Provide the [x, y] coordinate of the cell's center where the given text is located.  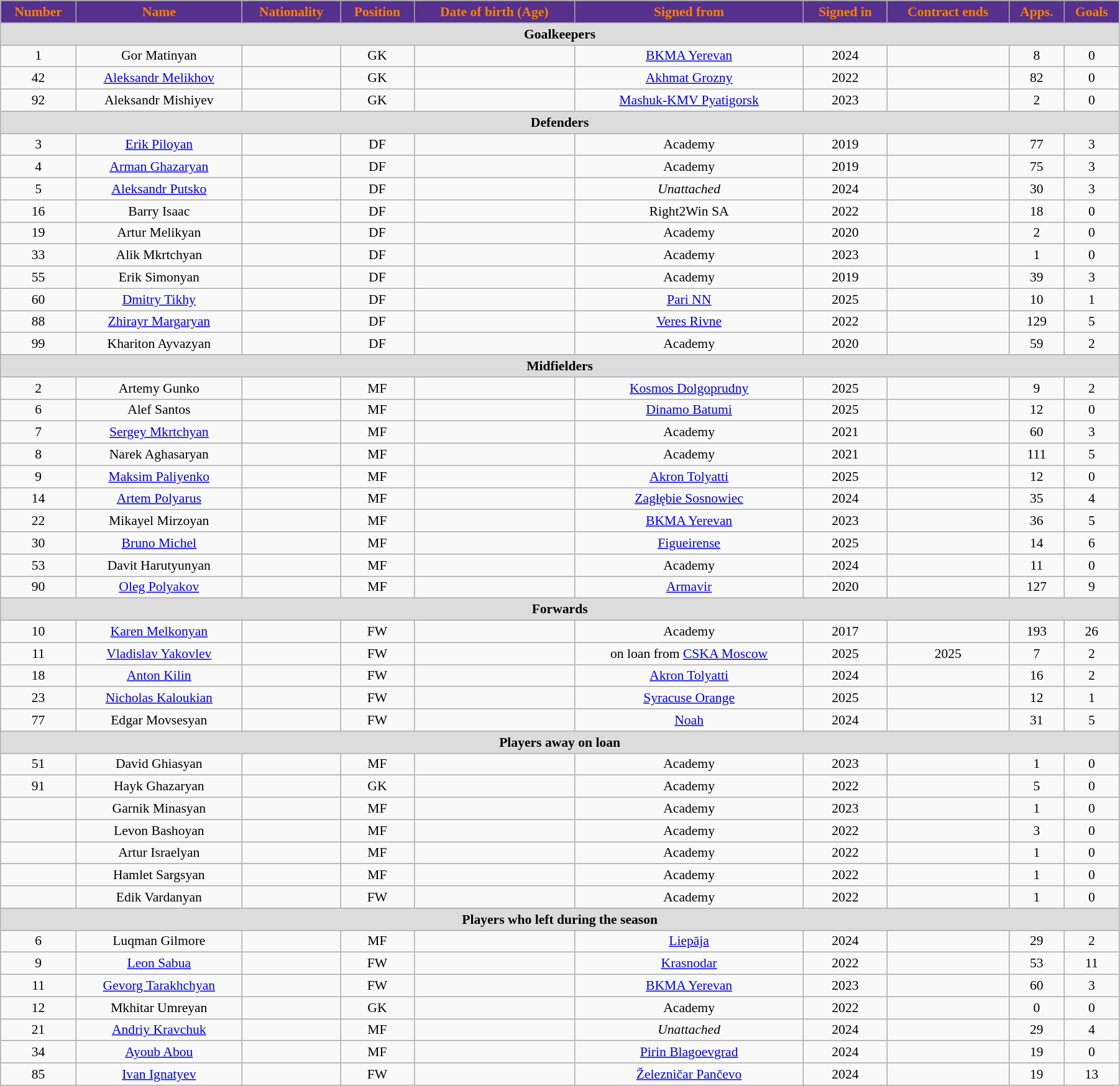
75 [1037, 167]
Mikayel Mirzoyan [159, 521]
Nationality [291, 12]
Hamlet Sargsyan [159, 875]
Vladislav Yakovlev [159, 654]
42 [39, 78]
Goals [1091, 12]
Figueirense [689, 543]
34 [39, 1052]
Alef Santos [159, 410]
51 [39, 764]
Players away on loan [560, 742]
33 [39, 255]
Syracuse Orange [689, 698]
Aleksandr Putsko [159, 189]
Mkhitar Umreyan [159, 1008]
22 [39, 521]
Signed from [689, 12]
Pari NN [689, 299]
Akhmat Grozny [689, 78]
Signed in [845, 12]
35 [1037, 499]
13 [1091, 1074]
111 [1037, 455]
Dmitry Tikhy [159, 299]
Nicholas Kaloukian [159, 698]
91 [39, 787]
31 [1037, 720]
Edik Vardanyan [159, 897]
Zagłębie Sosnowiec [689, 499]
Artur Israelyan [159, 853]
Ivan Ignatyev [159, 1074]
Aleksandr Mishiyev [159, 101]
23 [39, 698]
39 [1037, 278]
82 [1037, 78]
Davit Harutyunyan [159, 565]
85 [39, 1074]
Narek Aghasaryan [159, 455]
Gevorg Tarakhchyan [159, 986]
Hayk Ghazaryan [159, 787]
Date of birth (Age) [494, 12]
Gor Matinyan [159, 56]
Armavir [689, 587]
Name [159, 12]
Železničar Pančevo [689, 1074]
David Ghiasyan [159, 764]
Bruno Michel [159, 543]
Luqman Gilmore [159, 941]
Barry Isaac [159, 211]
88 [39, 322]
Artur Melikyan [159, 233]
Anton Kilin [159, 676]
129 [1037, 322]
Erik Simonyan [159, 278]
Goalkeepers [560, 34]
Maksim Paliyenko [159, 477]
90 [39, 587]
Karen Melkonyan [159, 632]
Mashuk-KMV Pyatigorsk [689, 101]
Players who left during the season [560, 919]
Andriy Kravchuk [159, 1030]
Sergey Mkrtchyan [159, 432]
Kosmos Dolgoprudny [689, 388]
Levon Bashoyan [159, 831]
Leon Sabua [159, 964]
99 [39, 344]
55 [39, 278]
Noah [689, 720]
Midfielders [560, 366]
Position [377, 12]
Number [39, 12]
Apps. [1037, 12]
Defenders [560, 122]
Forwards [560, 609]
Artemy Gunko [159, 388]
Arman Ghazaryan [159, 167]
Veres Rivne [689, 322]
Krasnodar [689, 964]
92 [39, 101]
on loan from CSKA Moscow [689, 654]
127 [1037, 587]
Pirin Blagoevgrad [689, 1052]
Edgar Movsesyan [159, 720]
2017 [845, 632]
Dinamo Batumi [689, 410]
Erik Piloyan [159, 145]
Contract ends [948, 12]
Right2Win SA [689, 211]
21 [39, 1030]
Oleg Polyakov [159, 587]
59 [1037, 344]
Ayoub Abou [159, 1052]
Alik Mkrtchyan [159, 255]
Artem Polyarus [159, 499]
Liepāja [689, 941]
Garnik Minasyan [159, 809]
Khariton Ayvazyan [159, 344]
26 [1091, 632]
Zhirayr Margaryan [159, 322]
Aleksandr Melikhov [159, 78]
193 [1037, 632]
36 [1037, 521]
